Extract the [x, y] coordinate from the center of the cell holding the provided text.  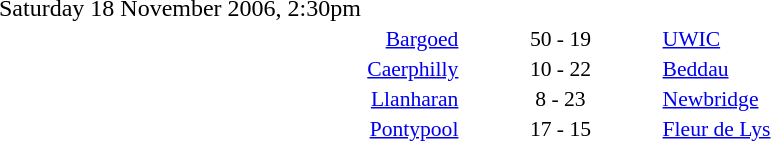
50 - 19 [560, 38]
8 - 23 [560, 98]
10 - 22 [560, 68]
